Provide the [X, Y] coordinate of the cell's center where the given text is located.  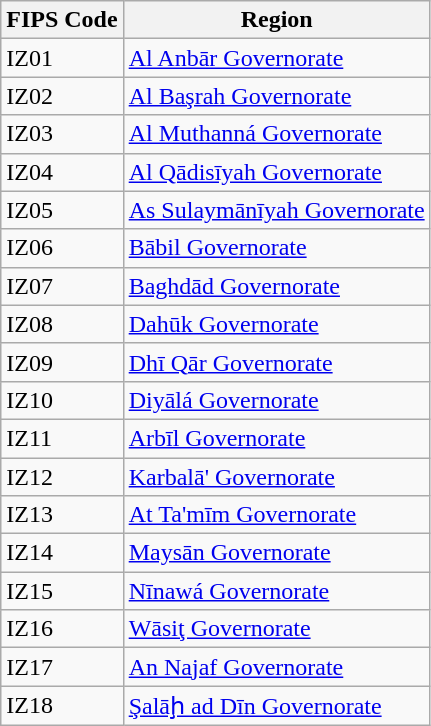
IZ02 [62, 96]
An Najaf Governorate [276, 667]
IZ12 [62, 477]
Dhī Qār Governorate [276, 362]
IZ06 [62, 248]
Maysān Governorate [276, 553]
Karbalā' Governorate [276, 477]
Şalāḩ ad Dīn Governorate [276, 706]
IZ05 [62, 210]
IZ03 [62, 134]
Arbīl Governorate [276, 438]
Al Başrah Governorate [276, 96]
Dahūk Governorate [276, 324]
IZ10 [62, 400]
Bābil Governorate [276, 248]
Diyālá Governorate [276, 400]
IZ18 [62, 706]
IZ14 [62, 553]
Al Muthanná Governorate [276, 134]
Al Qādisīyah Governorate [276, 172]
Al Anbār Governorate [276, 58]
As Sulaymānīyah Governorate [276, 210]
IZ07 [62, 286]
Nīnawá Governorate [276, 591]
IZ17 [62, 667]
IZ13 [62, 515]
Region [276, 20]
Wāsiţ Governorate [276, 629]
Baghdād Governorate [276, 286]
IZ15 [62, 591]
IZ08 [62, 324]
FIPS Code [62, 20]
IZ16 [62, 629]
IZ11 [62, 438]
IZ09 [62, 362]
IZ04 [62, 172]
IZ01 [62, 58]
At Ta'mīm Governorate [276, 515]
